Pinpoint the cell where the given text exists, returning its (X, Y) midpoint coordinate. 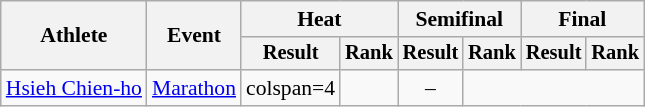
Final (582, 19)
Hsieh Chien-ho (74, 88)
– (431, 88)
Marathon (194, 88)
Heat (320, 19)
colspan=4 (290, 88)
Athlete (74, 36)
Semifinal (460, 19)
Event (194, 36)
